Locate the cell with the specified text and output its (x, y) center coordinate. 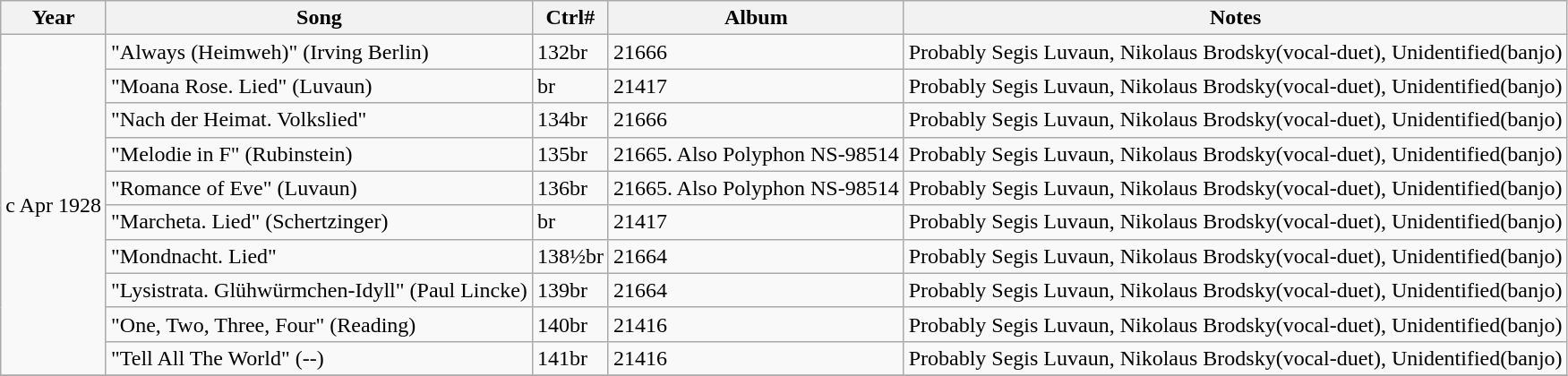
132br (570, 52)
"Mondnacht. Lied" (319, 256)
"Marcheta. Lied" (Schertzinger) (319, 222)
"Melodie in F" (Rubinstein) (319, 154)
139br (570, 290)
"Lysistrata. Glühwürmchen-Idyll" (Paul Lincke) (319, 290)
140br (570, 324)
135br (570, 154)
Year (54, 18)
"Always (Heimweh)" (Irving Berlin) (319, 52)
c Apr 1928 (54, 206)
138½br (570, 256)
141br (570, 358)
Ctrl# (570, 18)
"Tell All The World" (--) (319, 358)
Album (756, 18)
136br (570, 188)
"Romance of Eve" (Luvaun) (319, 188)
Song (319, 18)
Notes (1236, 18)
134br (570, 120)
"One, Two, Three, Four" (Reading) (319, 324)
"Nach der Heimat. Volkslied" (319, 120)
"Moana Rose. Lied" (Luvaun) (319, 86)
